For the text-containing cell, return its midpoint in [x, y] coordinate format. 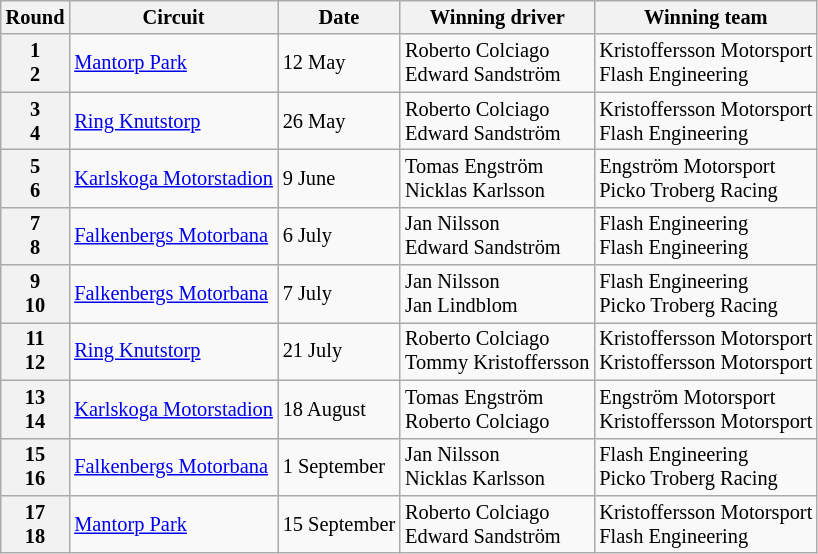
Jan NilssonNicklas Karlsson [497, 467]
56 [36, 178]
Roberto ColciagoTommy Kristoffersson [497, 351]
910 [36, 294]
Engström MotorsportKristoffersson Motorsport [706, 409]
6 July [339, 236]
1516 [36, 467]
Date [339, 17]
Winning team [706, 17]
Flash EngineeringFlash Engineering [706, 236]
Circuit [173, 17]
Engström MotorsportPicko Troberg Racing [706, 178]
1 September [339, 467]
Jan NilssonEdward Sandström [497, 236]
21 July [339, 351]
Tomas EngströmNicklas Karlsson [497, 178]
78 [36, 236]
Tomas EngströmRoberto Colciago [497, 409]
26 May [339, 121]
1718 [36, 524]
Round [36, 17]
34 [36, 121]
1314 [36, 409]
Jan NilssonJan Lindblom [497, 294]
12 May [339, 63]
15 September [339, 524]
18 August [339, 409]
7 July [339, 294]
9 June [339, 178]
1112 [36, 351]
12 [36, 63]
Winning driver [497, 17]
Kristoffersson MotorsportKristoffersson Motorsport [706, 351]
